Detect which cell encompasses the target text, then output its (X, Y) center coordinate. 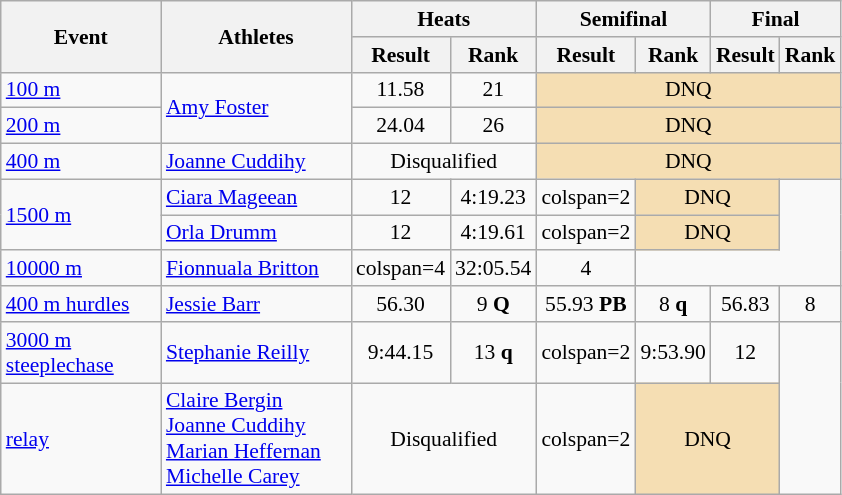
relay (81, 439)
8 q (672, 304)
200 m (81, 126)
Orla Drumm (256, 233)
24.04 (400, 126)
8 (810, 304)
Event (81, 36)
56.30 (400, 304)
Fionnuala Britton (256, 269)
9:53.90 (672, 352)
13 q (493, 352)
55.93 PB (586, 304)
1500 m (81, 214)
4 (586, 269)
Final (776, 19)
Claire BerginJoanne CuddihyMarian HeffernanMichelle Carey (256, 439)
9:44.15 (400, 352)
Athletes (256, 36)
Amy Foster (256, 108)
56.83 (746, 304)
100 m (81, 90)
26 (493, 126)
10000 m (81, 269)
Semifinal (624, 19)
Jessie Barr (256, 304)
400 m (81, 162)
colspan=4 (400, 269)
Ciara Mageean (256, 197)
32:05.54 (493, 269)
11.58 (400, 90)
4:19.23 (493, 197)
4:19.61 (493, 233)
Joanne Cuddihy (256, 162)
3000 m steeplechase (81, 352)
9 Q (493, 304)
21 (493, 90)
Stephanie Reilly (256, 352)
Heats (444, 19)
400 m hurdles (81, 304)
